Return the (X, Y) coordinate for the center point of the cell that contains the specified text.  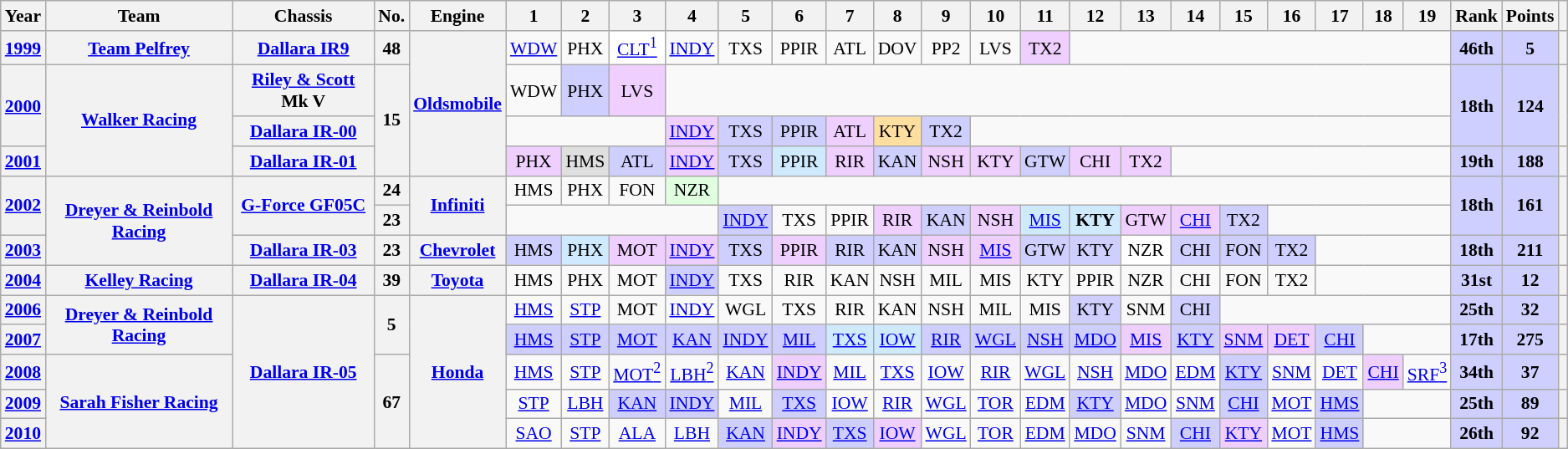
2008 (23, 371)
9 (945, 16)
4 (692, 16)
46th (1477, 48)
188 (1530, 161)
Dallara IR9 (303, 48)
SRF3 (1428, 371)
124 (1530, 105)
211 (1530, 251)
13 (1146, 16)
2002 (23, 206)
2003 (23, 251)
Chevrolet (457, 251)
2001 (23, 161)
MOT2 (637, 371)
19 (1428, 16)
Dallara IR-03 (303, 251)
Dallara IR-05 (303, 372)
SAO (534, 434)
Riley & Scott Mk V (303, 90)
PP2 (945, 48)
3 (637, 16)
Sarah Fisher Racing (139, 401)
Honda (457, 372)
Engine (457, 16)
2000 (23, 105)
Points (1530, 16)
89 (1530, 405)
16 (1291, 16)
10 (995, 16)
Toyota (457, 280)
LBH2 (692, 371)
1 (534, 16)
DOV (898, 48)
8 (898, 16)
275 (1530, 340)
2004 (23, 280)
Kelley Racing (139, 280)
Rank (1477, 16)
2007 (23, 340)
6 (799, 16)
Infiniti (457, 206)
17th (1477, 340)
32 (1530, 310)
Year (23, 16)
G-Force GF05C (303, 206)
34th (1477, 371)
1999 (23, 48)
No. (391, 16)
37 (1530, 371)
Team Pelfrey (139, 48)
24 (391, 191)
14 (1195, 16)
31st (1477, 280)
26th (1477, 434)
39 (391, 280)
2006 (23, 310)
48 (391, 48)
Oldsmobile (457, 104)
7 (850, 16)
161 (1530, 206)
Walker Racing (139, 120)
Team (139, 16)
18 (1383, 16)
Chassis (303, 16)
ALA (637, 434)
2010 (23, 434)
Dallara IR-04 (303, 280)
11 (1045, 16)
67 (391, 401)
19th (1477, 161)
CLT1 (637, 48)
Dallara IR-01 (303, 161)
2 (585, 16)
92 (1530, 434)
17 (1340, 16)
Dallara IR-00 (303, 131)
2009 (23, 405)
